Determine the (x, y) coordinate at the center of the cell enclosing the given text.  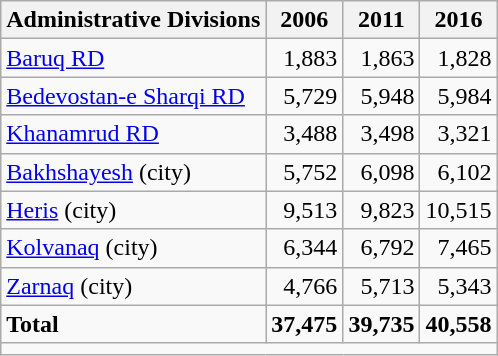
9,823 (382, 210)
Bakhshayesh (city) (134, 172)
3,488 (304, 134)
Administrative Divisions (134, 20)
Bedevostan-e Sharqi RD (134, 96)
1,828 (458, 58)
3,321 (458, 134)
37,475 (304, 324)
7,465 (458, 248)
10,515 (458, 210)
1,883 (304, 58)
9,513 (304, 210)
Kolvanaq (city) (134, 248)
2006 (304, 20)
6,344 (304, 248)
39,735 (382, 324)
5,752 (304, 172)
3,498 (382, 134)
6,098 (382, 172)
Zarnaq (city) (134, 286)
6,792 (382, 248)
2011 (382, 20)
Baruq RD (134, 58)
5,343 (458, 286)
1,863 (382, 58)
6,102 (458, 172)
5,713 (382, 286)
Khanamrud RD (134, 134)
Total (134, 324)
2016 (458, 20)
Heris (city) (134, 210)
5,984 (458, 96)
5,948 (382, 96)
5,729 (304, 96)
4,766 (304, 286)
40,558 (458, 324)
